Locate the cell with the specified text and output its (X, Y) center coordinate. 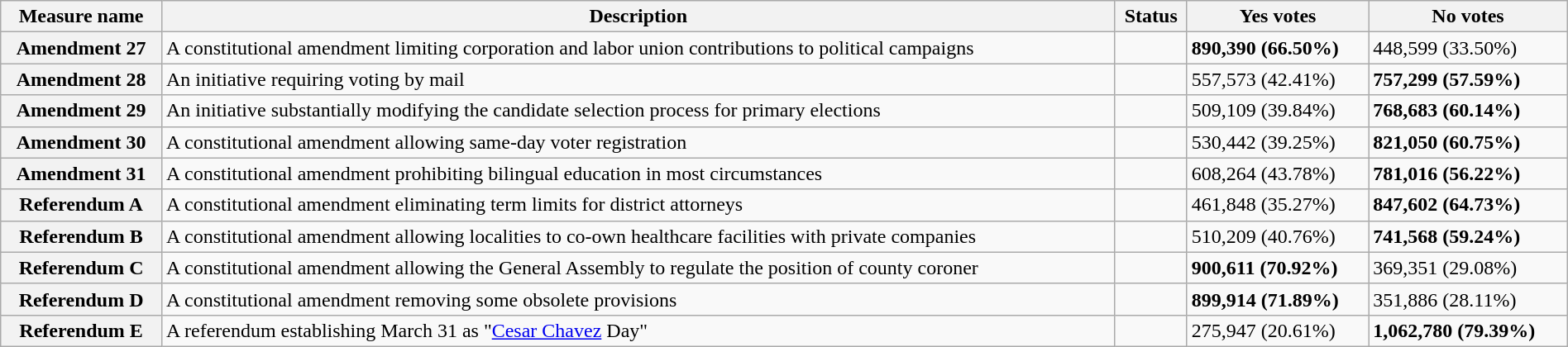
448,599 (33.50%) (1468, 48)
369,351 (29.08%) (1468, 268)
890,390 (66.50%) (1277, 48)
510,209 (40.76%) (1277, 236)
Referendum C (81, 268)
768,683 (60.14%) (1468, 111)
Yes votes (1277, 17)
Referendum A (81, 205)
741,568 (59.24%) (1468, 236)
900,611 (70.92%) (1277, 268)
Amendment 30 (81, 142)
Measure name (81, 17)
781,016 (56.22%) (1468, 173)
461,848 (35.27%) (1277, 205)
A constitutional amendment allowing same-day voter registration (638, 142)
557,573 (42.41%) (1277, 79)
608,264 (43.78%) (1277, 173)
Amendment 29 (81, 111)
A constitutional amendment eliminating term limits for district attorneys (638, 205)
An initiative substantially modifying the candidate selection process for primary elections (638, 111)
Amendment 27 (81, 48)
Status (1151, 17)
A referendum establishing March 31 as "Cesar Chavez Day" (638, 330)
Amendment 28 (81, 79)
Description (638, 17)
1,062,780 (79.39%) (1468, 330)
351,886 (28.11%) (1468, 299)
Referendum E (81, 330)
A constitutional amendment prohibiting bilingual education in most circumstances (638, 173)
A constitutional amendment limiting corporation and labor union contributions to political campaigns (638, 48)
275,947 (20.61%) (1277, 330)
Referendum B (81, 236)
509,109 (39.84%) (1277, 111)
847,602 (64.73%) (1468, 205)
No votes (1468, 17)
A constitutional amendment allowing the General Assembly to regulate the position of county coroner (638, 268)
899,914 (71.89%) (1277, 299)
Referendum D (81, 299)
821,050 (60.75%) (1468, 142)
757,299 (57.59%) (1468, 79)
530,442 (39.25%) (1277, 142)
Amendment 31 (81, 173)
An initiative requiring voting by mail (638, 79)
A constitutional amendment removing some obsolete provisions (638, 299)
A constitutional amendment allowing localities to co-own healthcare facilities with private companies (638, 236)
